Find where the given text appears and provide that cell's center as [x, y] coordinate. 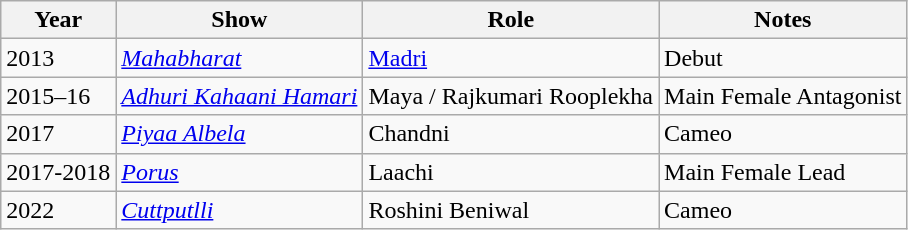
Show [240, 20]
Debut [783, 58]
Maya / Rajkumari Rooplekha [511, 96]
Year [58, 20]
Porus [240, 172]
Main Female Lead [783, 172]
Notes [783, 20]
Mahabharat [240, 58]
Laachi [511, 172]
Adhuri Kahaani Hamari [240, 96]
Roshini Beniwal [511, 210]
Cuttputlli [240, 210]
Piyaa Albela [240, 134]
Madri [511, 58]
2022 [58, 210]
2017-2018 [58, 172]
Main Female Antagonist [783, 96]
Chandni [511, 134]
2017 [58, 134]
2013 [58, 58]
Role [511, 20]
2015–16 [58, 96]
